Detect which cell encompasses the target text, then output its (x, y) center coordinate. 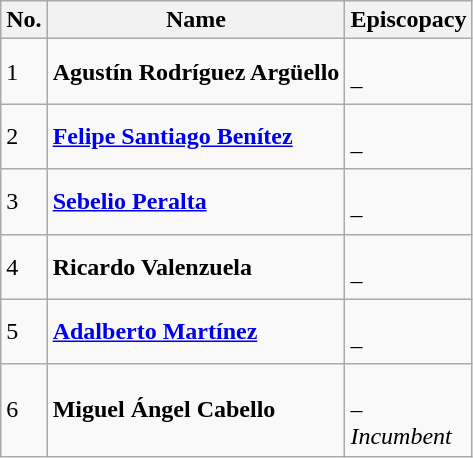
Felipe Santiago Benítez (196, 136)
–Incumbent (408, 410)
Episcopacy (408, 20)
2 (24, 136)
Ricardo Valenzuela (196, 266)
3 (24, 202)
Sebelio Peralta (196, 202)
5 (24, 332)
No. (24, 20)
Agustín Rodríguez Argüello (196, 72)
Name (196, 20)
1 (24, 72)
4 (24, 266)
Miguel Ángel Cabello (196, 410)
6 (24, 410)
Adalberto Martínez (196, 332)
